Capture the cell that displays the provided text and extract its (X, Y) central coordinate. 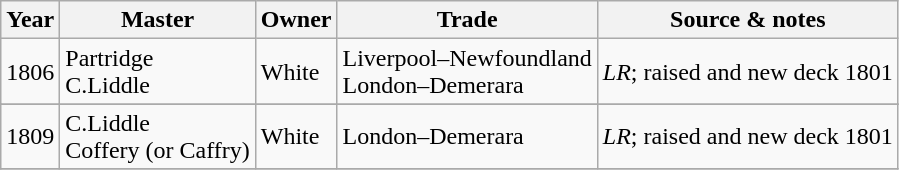
Source & notes (748, 20)
C.LiddleCoffery (or Caffry) (158, 136)
1806 (30, 72)
Liverpool–NewfoundlandLondon–Demerara (467, 72)
Trade (467, 20)
1809 (30, 136)
PartridgeC.Liddle (158, 72)
Year (30, 20)
Owner (296, 20)
London–Demerara (467, 136)
Master (158, 20)
